Extract the (x, y) coordinate from the center of the cell holding the provided text.  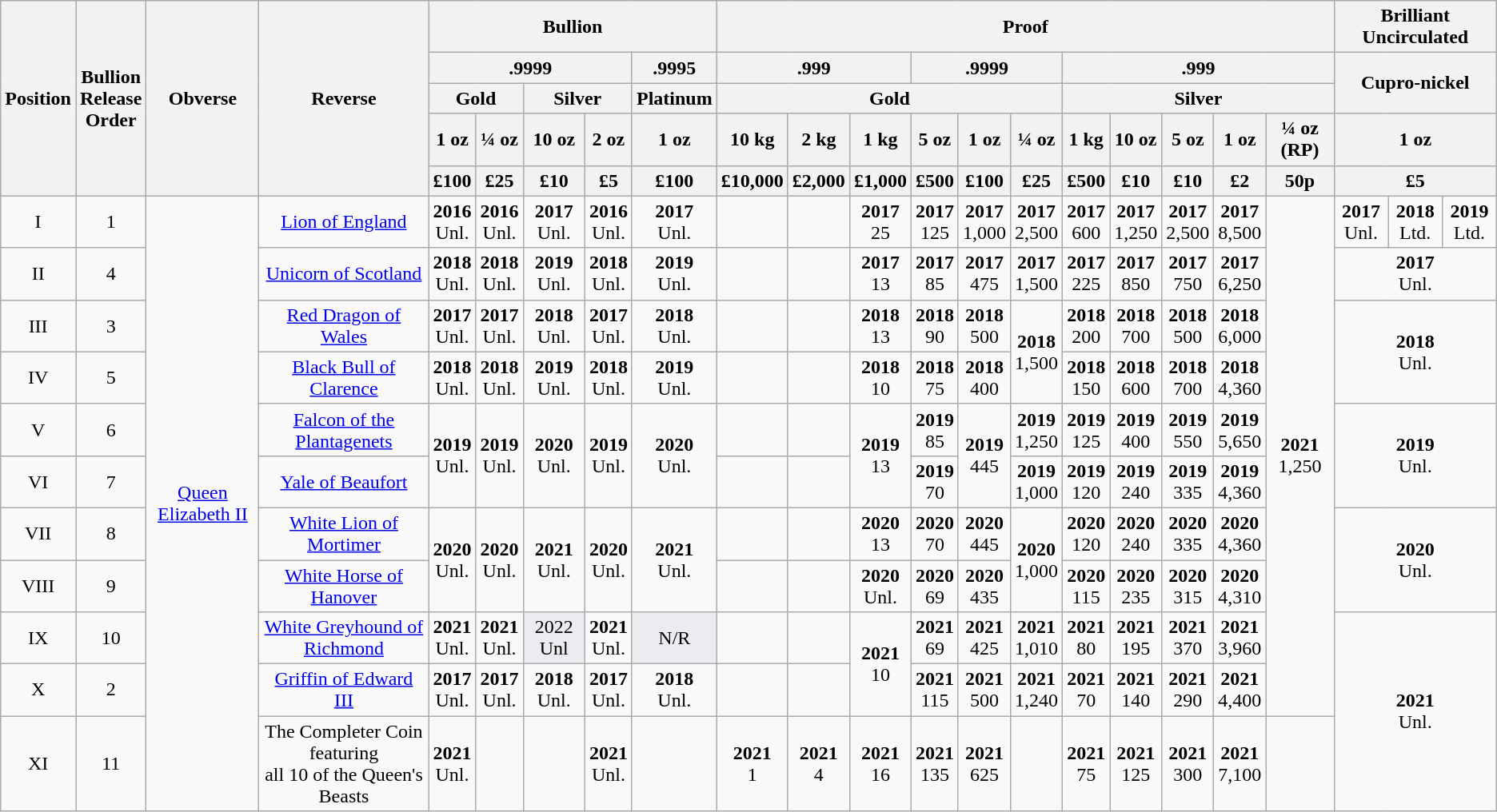
201890 (934, 326)
20171,000 (984, 222)
II (38, 273)
2021125 (1136, 764)
White Lion of Mortimer (344, 534)
2017475 (984, 273)
20204,360 (1240, 534)
20213,960 (1240, 638)
2018600 (1136, 377)
2 kg (819, 139)
2018150 (1086, 377)
20194,360 (1240, 481)
2021425 (984, 638)
20214,400 (1240, 691)
Obverse (203, 98)
2018400 (984, 377)
202070 (934, 534)
7 (110, 481)
2019125 (1086, 430)
202110 (880, 664)
¼ oz (RP) (1300, 139)
20217,100 (1240, 764)
2021135 (934, 764)
VI (38, 481)
4 (110, 273)
6 (110, 430)
Black Bull of Clarence (344, 377)
10 (110, 638)
BullionReleaseOrder (110, 98)
1 (110, 222)
202175 (1086, 764)
2021300 (1188, 764)
IV (38, 377)
III (38, 326)
202069 (934, 585)
VIII (38, 585)
3 (110, 326)
2020115 (1086, 585)
2019240 (1136, 481)
2019445 (984, 456)
2021290 (1188, 691)
20201,000 (1036, 559)
2021195 (1136, 638)
201785 (934, 273)
202180 (1086, 638)
2020335 (1188, 534)
10 kg (752, 139)
2022 Unl (553, 638)
20211 (752, 764)
202116 (880, 764)
20178,500 (1240, 222)
Unicorn of Scotland (344, 273)
201713 (880, 273)
£2 (1240, 181)
N/R (674, 638)
20191,000 (1036, 481)
20191,250 (1036, 430)
Bullion (573, 27)
202013 (880, 534)
Red Dragon of Wales (344, 326)
£1,000 (880, 181)
2019Ltd. (1470, 222)
2019335 (1188, 481)
201970 (934, 481)
5 (110, 377)
Falcon of the Plantagenets (344, 430)
XI (38, 764)
201985 (934, 430)
Yale of Beaufort (344, 481)
2017750 (1188, 273)
2019120 (1086, 481)
8 (110, 534)
Platinum (674, 98)
20211,240 (1036, 691)
Queen Elizabeth II (203, 504)
9 (110, 585)
VII (38, 534)
50p (1300, 181)
201813 (880, 326)
Lion of England (344, 222)
202169 (934, 638)
2020120 (1086, 534)
Proof (1025, 27)
20181,500 (1036, 352)
Brilliant Uncirculated (1415, 27)
20195,650 (1240, 430)
£2,000 (819, 181)
2017225 (1086, 273)
202170 (1086, 691)
20204,310 (1240, 585)
2 (110, 691)
2021140 (1136, 691)
2019400 (1136, 430)
2020315 (1188, 585)
.9995 (674, 68)
X (38, 691)
2017125 (934, 222)
20211,010 (1036, 638)
The Completer Coin featuringall 10 of the Queen's Beasts (344, 764)
2021500 (984, 691)
20211,250 (1300, 456)
201875 (934, 377)
2020435 (984, 585)
Griffin of Edward III (344, 691)
2020240 (1136, 534)
2021370 (1188, 638)
2020445 (984, 534)
20184,360 (1240, 377)
2017850 (1136, 273)
2018Ltd. (1415, 222)
20214 (819, 764)
201913 (880, 456)
201810 (880, 377)
IX (38, 638)
White Horse of Hanover (344, 585)
2021625 (984, 764)
20171,500 (1036, 273)
Cupro-nickel (1415, 83)
White Greyhound of Richmond (344, 638)
2018200 (1086, 326)
20171,250 (1136, 222)
2 oz (608, 139)
20186,000 (1240, 326)
2019550 (1188, 430)
2017600 (1086, 222)
V (38, 430)
Reverse (344, 98)
20176,250 (1240, 273)
Position (38, 98)
I (38, 222)
£10,000 (752, 181)
2020235 (1136, 585)
2021115 (934, 691)
11 (110, 764)
201725 (880, 222)
